Detect which cell encompasses the target text, then output its [X, Y] center coordinate. 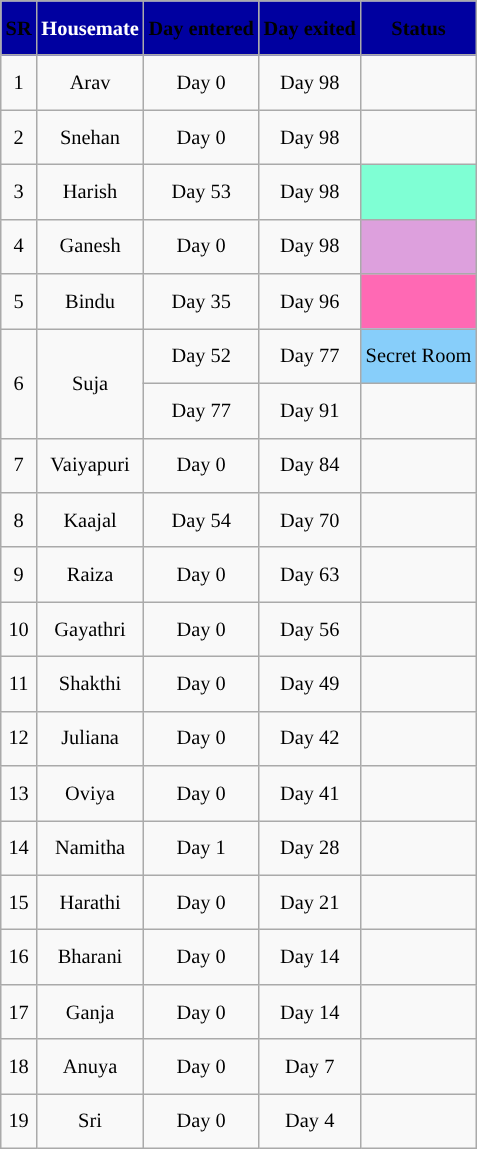
6 [19, 382]
11 [19, 684]
1 [19, 82]
4 [19, 246]
19 [19, 1120]
Day 49 [310, 684]
Day 70 [310, 520]
Harish [90, 192]
Day 28 [310, 848]
Day 7 [310, 1066]
Gayathri [90, 630]
Vaiyapuri [90, 466]
Sri [90, 1120]
12 [19, 738]
Housemate [90, 28]
Harathi [90, 902]
5 [19, 302]
Bharani [90, 958]
Ganja [90, 1012]
10 [19, 630]
Day 4 [310, 1120]
Day 42 [310, 738]
Snehan [90, 138]
2 [19, 138]
Day entered [202, 28]
Day 56 [310, 630]
Day 91 [310, 410]
Day 21 [310, 902]
16 [19, 958]
Ganesh [90, 246]
Day exited [310, 28]
8 [19, 520]
Raiza [90, 574]
Secret Room [419, 356]
9 [19, 574]
Anuya [90, 1066]
Day 54 [202, 520]
14 [19, 848]
Oviya [90, 794]
Day 41 [310, 794]
3 [19, 192]
Day 96 [310, 302]
Kaajal [90, 520]
17 [19, 1012]
Day 52 [202, 356]
18 [19, 1066]
Bindu [90, 302]
Day 35 [202, 302]
7 [19, 466]
Suja [90, 382]
Arav [90, 82]
Status [419, 28]
Shakthi [90, 684]
Day 1 [202, 848]
SR [19, 28]
Day 53 [202, 192]
Day 63 [310, 574]
15 [19, 902]
Namitha [90, 848]
Day 84 [310, 466]
13 [19, 794]
Juliana [90, 738]
